Return the (x, y) coordinate for the center point of the cell that contains the specified text.  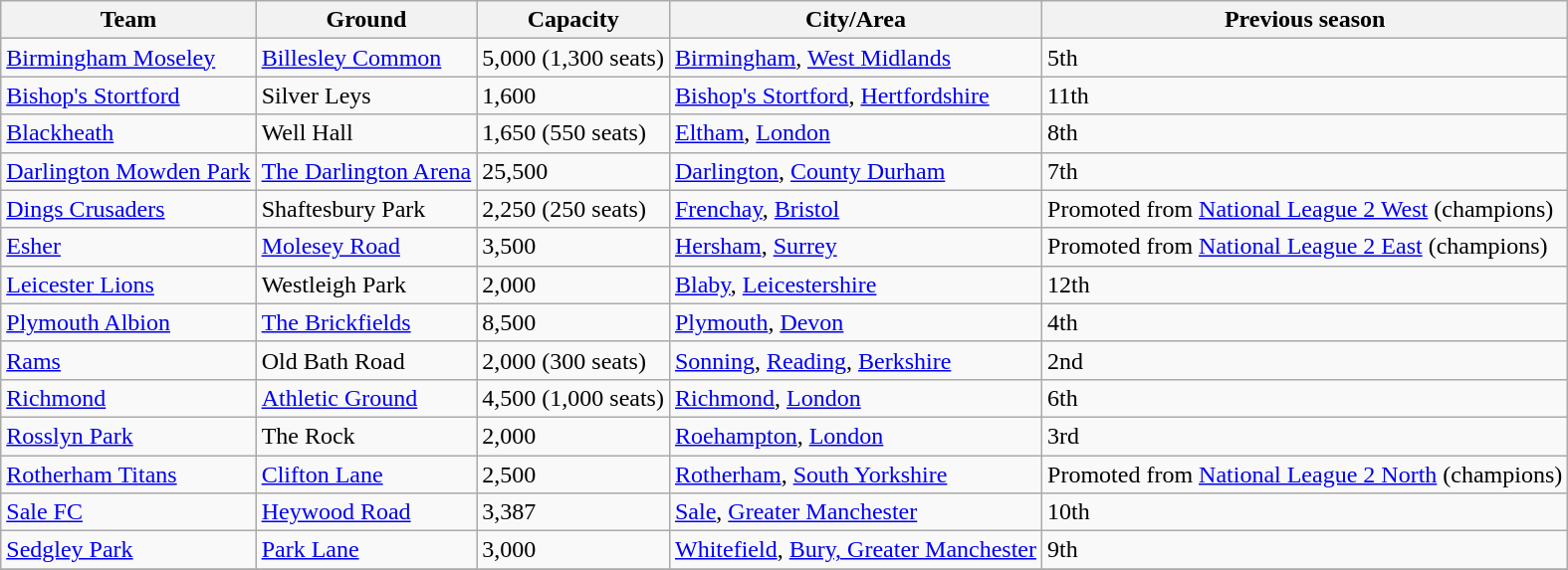
7th (1305, 171)
Birmingham Moseley (128, 58)
Rotherham Titans (128, 475)
9th (1305, 550)
Rosslyn Park (128, 436)
Blaby, Leicestershire (855, 285)
2nd (1305, 360)
Bishop's Stortford (128, 95)
Clifton Lane (366, 475)
Rotherham, South Yorkshire (855, 475)
Billesley Common (366, 58)
Ground (366, 20)
Sedgley Park (128, 550)
2,250 (250 seats) (573, 209)
Rams (128, 360)
Plymouth, Devon (855, 322)
Richmond, London (855, 398)
Roehampton, London (855, 436)
Shaftesbury Park (366, 209)
Previous season (1305, 20)
Sale, Greater Manchester (855, 512)
Leicester Lions (128, 285)
6th (1305, 398)
Birmingham, West Midlands (855, 58)
Whitefield, Bury, Greater Manchester (855, 550)
Capacity (573, 20)
Darlington, County Durham (855, 171)
Well Hall (366, 133)
City/Area (855, 20)
The Darlington Arena (366, 171)
Molesey Road (366, 247)
4,500 (1,000 seats) (573, 398)
Park Lane (366, 550)
Sale FC (128, 512)
Promoted from National League 2 West (champions) (1305, 209)
12th (1305, 285)
Promoted from National League 2 East (champions) (1305, 247)
Athletic Ground (366, 398)
Team (128, 20)
4th (1305, 322)
Dings Crusaders (128, 209)
Silver Leys (366, 95)
Old Bath Road (366, 360)
25,500 (573, 171)
10th (1305, 512)
Eltham, London (855, 133)
Darlington Mowden Park (128, 171)
3,500 (573, 247)
Blackheath (128, 133)
2,000 (300 seats) (573, 360)
The Rock (366, 436)
5,000 (1,300 seats) (573, 58)
3rd (1305, 436)
Heywood Road (366, 512)
1,600 (573, 95)
Bishop's Stortford, Hertfordshire (855, 95)
5th (1305, 58)
Plymouth Albion (128, 322)
Sonning, Reading, Berkshire (855, 360)
Promoted from National League 2 North (champions) (1305, 475)
1,650 (550 seats) (573, 133)
The Brickfields (366, 322)
3,000 (573, 550)
2,500 (573, 475)
8th (1305, 133)
Westleigh Park (366, 285)
Frenchay, Bristol (855, 209)
Richmond (128, 398)
8,500 (573, 322)
11th (1305, 95)
Hersham, Surrey (855, 247)
Esher (128, 247)
3,387 (573, 512)
